Locate the cell with the specified text and output its [x, y] center coordinate. 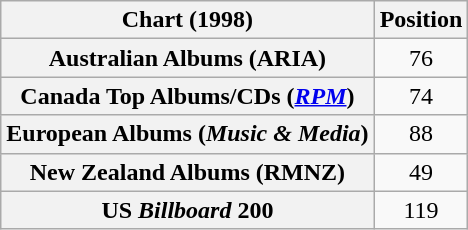
88 [421, 134]
119 [421, 210]
Australian Albums (ARIA) [188, 58]
New Zealand Albums (RMNZ) [188, 172]
Chart (1998) [188, 20]
US Billboard 200 [188, 210]
European Albums (Music & Media) [188, 134]
Position [421, 20]
Canada Top Albums/CDs (RPM) [188, 96]
49 [421, 172]
74 [421, 96]
76 [421, 58]
